Identify which cell holds the provided text, then report its (x, y) central coordinate. 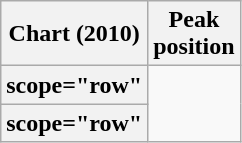
Chart (2010) (74, 34)
Peakposition (194, 34)
